Identify which cell holds the provided text, then report its (x, y) central coordinate. 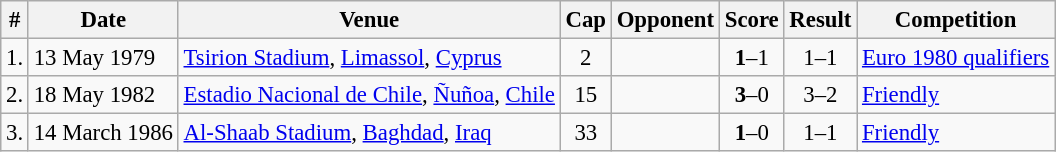
15 (586, 95)
3–2 (820, 95)
Tsirion Stadium, Limassol, Cyprus (369, 58)
Euro 1980 qualifiers (956, 58)
Competition (956, 20)
18 May 1982 (103, 95)
3–0 (752, 95)
1. (15, 58)
33 (586, 133)
Venue (369, 20)
# (15, 20)
2. (15, 95)
3. (15, 133)
Score (752, 20)
Cap (586, 20)
Opponent (665, 20)
2 (586, 58)
Date (103, 20)
Al-Shaab Stadium, Baghdad, Iraq (369, 133)
13 May 1979 (103, 58)
Estadio Nacional de Chile, Ñuñoa, Chile (369, 95)
Result (820, 20)
14 March 1986 (103, 133)
1–0 (752, 133)
